Locate the cell with the specified text and output its (X, Y) center coordinate. 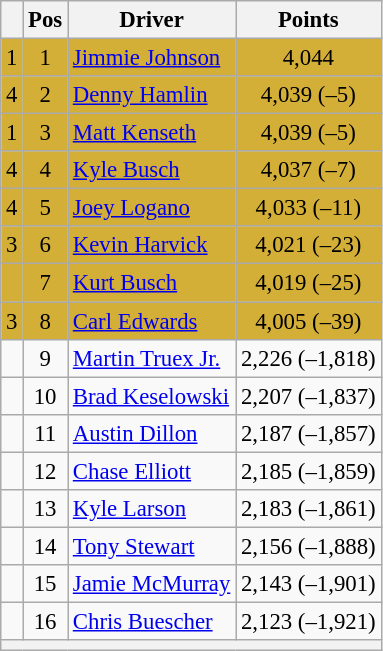
11 (46, 433)
15 (46, 584)
2,156 (–1,888) (308, 546)
2,207 (–1,837) (308, 396)
4,044 (308, 58)
4,033 (–11) (308, 208)
Matt Kenseth (152, 133)
4,019 (–25) (308, 283)
6 (46, 245)
Kyle Busch (152, 170)
Jamie McMurray (152, 584)
Joey Logano (152, 208)
13 (46, 509)
2 (46, 95)
8 (46, 321)
Points (308, 20)
4,021 (–23) (308, 245)
2,187 (–1,857) (308, 433)
Jimmie Johnson (152, 58)
Driver (152, 20)
Carl Edwards (152, 321)
5 (46, 208)
Kevin Harvick (152, 245)
Tony Stewart (152, 546)
Martin Truex Jr. (152, 358)
2,143 (–1,901) (308, 584)
Brad Keselowski (152, 396)
4,037 (–7) (308, 170)
16 (46, 621)
14 (46, 546)
Denny Hamlin (152, 95)
10 (46, 396)
2,226 (–1,818) (308, 358)
2,123 (–1,921) (308, 621)
Pos (46, 20)
Kurt Busch (152, 283)
12 (46, 471)
Kyle Larson (152, 509)
4,005 (–39) (308, 321)
Austin Dillon (152, 433)
7 (46, 283)
2,183 (–1,861) (308, 509)
Chase Elliott (152, 471)
Chris Buescher (152, 621)
9 (46, 358)
2,185 (–1,859) (308, 471)
